Pinpoint the cell where the given text exists, returning its (x, y) midpoint coordinate. 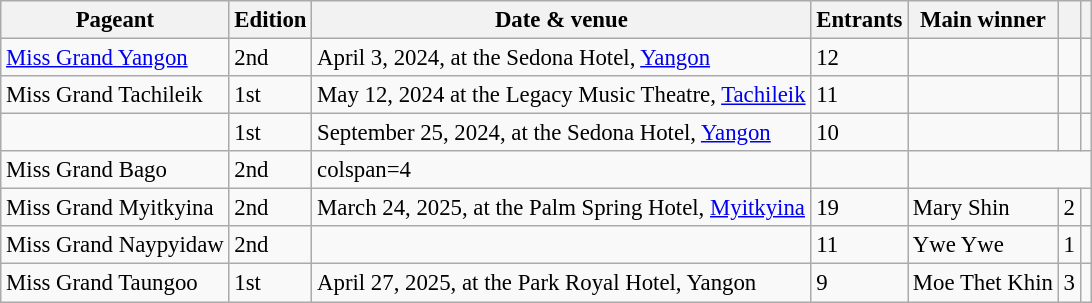
colspan=4 (562, 170)
Miss Grand Bago (115, 170)
3 (1069, 283)
9 (860, 283)
10 (860, 133)
March 24, 2025, at the Palm Spring Hotel, Myitkyina (562, 208)
Miss Grand Tachileik (115, 95)
19 (860, 208)
Miss Grand Myitkyina (115, 208)
April 3, 2024, at the Sedona Hotel, Yangon (562, 58)
Edition (270, 20)
Main winner (984, 20)
May 12, 2024 at the Legacy Music Theatre, Tachileik (562, 95)
Miss Grand Naypyidaw (115, 245)
Miss Grand Yangon (115, 58)
Pageant (115, 20)
1 (1069, 245)
12 (860, 58)
Mary Shin (984, 208)
April 27, 2025, at the Park Royal Hotel, Yangon (562, 283)
Miss Grand Taungoo (115, 283)
September 25, 2024, at the Sedona Hotel, Yangon (562, 133)
Entrants (860, 20)
Moe Thet Khin (984, 283)
Date & venue (562, 20)
Ywe Ywe (984, 245)
2 (1069, 208)
